Return [X, Y] of the center of cell containing provided text 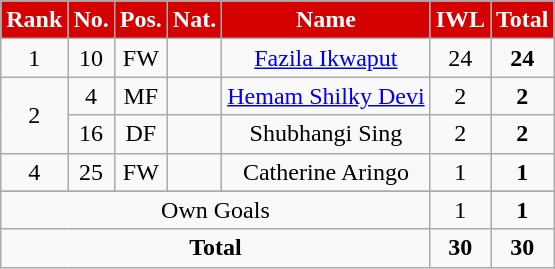
Name [326, 20]
No. [91, 20]
Rank [34, 20]
Hemam Shilky Devi [326, 96]
25 [91, 172]
16 [91, 134]
MF [140, 96]
10 [91, 58]
Pos. [140, 20]
Own Goals [216, 210]
Catherine Aringo [326, 172]
Fazila Ikwaput [326, 58]
Nat. [194, 20]
IWL [460, 20]
Shubhangi Sing [326, 134]
DF [140, 134]
